Detect which cell encompasses the target text, then output its (x, y) center coordinate. 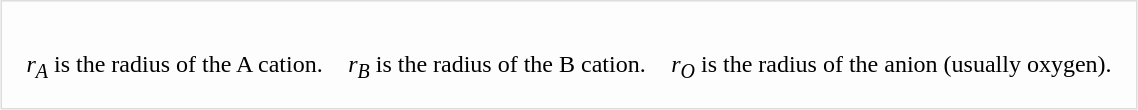
rA is the radius of the A cation. (174, 68)
rB is the radius of the B cation. (498, 68)
rO is the radius of the anion (usually oxygen). (892, 68)
